Detect which cell encompasses the target text, then output its [x, y] center coordinate. 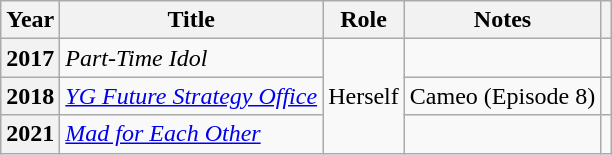
Mad for Each Other [192, 134]
2021 [30, 134]
YG Future Strategy Office [192, 96]
Role [364, 20]
Part-Time Idol [192, 58]
2018 [30, 96]
2017 [30, 58]
Title [192, 20]
Notes [502, 20]
Herself [364, 96]
Year [30, 20]
Cameo (Episode 8) [502, 96]
